Scan for the cell matching the given text and deliver its (x, y) coordinate at center. 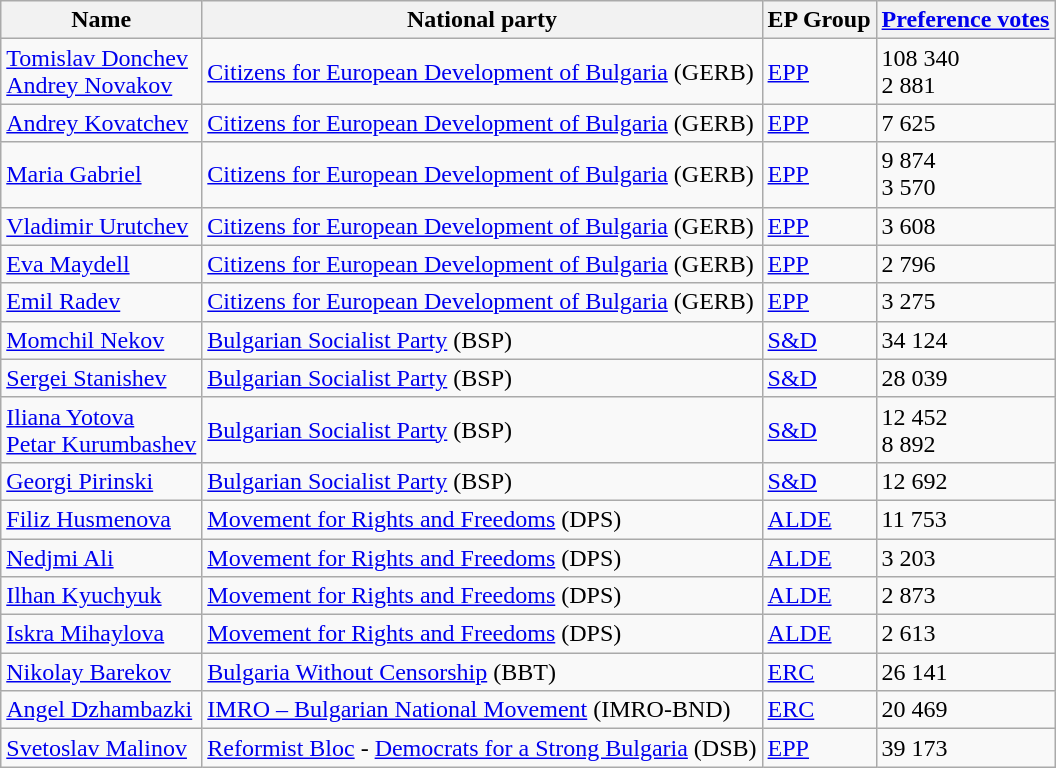
34 124 (966, 340)
Georgi Pirinski (102, 481)
2 613 (966, 634)
Filiz Husmenova (102, 519)
108 340 2 881 (966, 72)
2 873 (966, 596)
Bulgaria Without Censorship (BBT) (482, 672)
12 692 (966, 481)
Nikolay Barekov (102, 672)
Momchil Nekov (102, 340)
Sergei Stanishev (102, 378)
39 173 (966, 748)
Maria Gabriel (102, 174)
Eva Maydell (102, 264)
3 275 (966, 302)
Tomislav Donchev Andrey Novakov (102, 72)
Nedjmi Ali (102, 557)
Iskra Mihaylova (102, 634)
Ilhan Kyuchyuk (102, 596)
IMRO – Bulgarian National Movement (IMRO-BND) (482, 710)
2 796 (966, 264)
Name (102, 20)
20 469 (966, 710)
Emil Radev (102, 302)
7 625 (966, 123)
Iliana Yotova Petar Kurumbashev (102, 430)
26 141 (966, 672)
28 039 (966, 378)
12 452 8 892 (966, 430)
Angel Dzhambazki (102, 710)
3 203 (966, 557)
3 608 (966, 226)
11 753 (966, 519)
Preference votes (966, 20)
Vladimir Urutchev (102, 226)
9 874 3 570 (966, 174)
EP Group (819, 20)
Svetoslav Malinov (102, 748)
National party (482, 20)
Reformist Bloc - Democrats for a Strong Bulgaria (DSB) (482, 748)
Andrey Kovatchev (102, 123)
